Detect which cell encompasses the target text, then output its (X, Y) center coordinate. 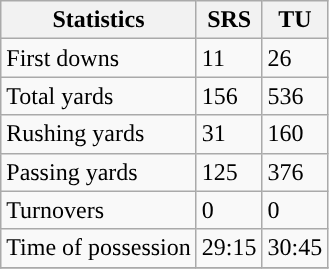
Rushing yards (99, 134)
30:45 (295, 248)
Time of possession (99, 248)
11 (229, 58)
TU (295, 20)
125 (229, 172)
160 (295, 134)
Passing yards (99, 172)
376 (295, 172)
Turnovers (99, 210)
31 (229, 134)
26 (295, 58)
536 (295, 96)
SRS (229, 20)
156 (229, 96)
Statistics (99, 20)
Total yards (99, 96)
First downs (99, 58)
29:15 (229, 248)
